Pinpoint the cell where the given text exists, returning its [X, Y] midpoint coordinate. 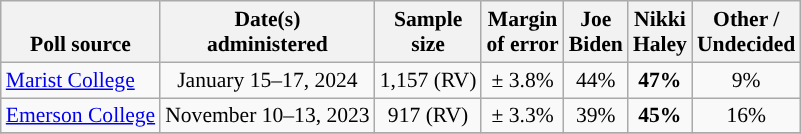
47% [660, 80]
9% [746, 80]
1,157 (RV) [428, 80]
917 (RV) [428, 116]
39% [596, 116]
Emerson College [80, 116]
JoeBiden [596, 32]
Poll source [80, 32]
January 15–17, 2024 [268, 80]
45% [660, 116]
November 10–13, 2023 [268, 116]
NikkiHaley [660, 32]
Marist College [80, 80]
Other /Undecided [746, 32]
± 3.8% [522, 80]
Marginof error [522, 32]
Date(s)administered [268, 32]
± 3.3% [522, 116]
44% [596, 80]
16% [746, 116]
Samplesize [428, 32]
